Search for the cell housing the specified text and yield its (X, Y) center coordinate. 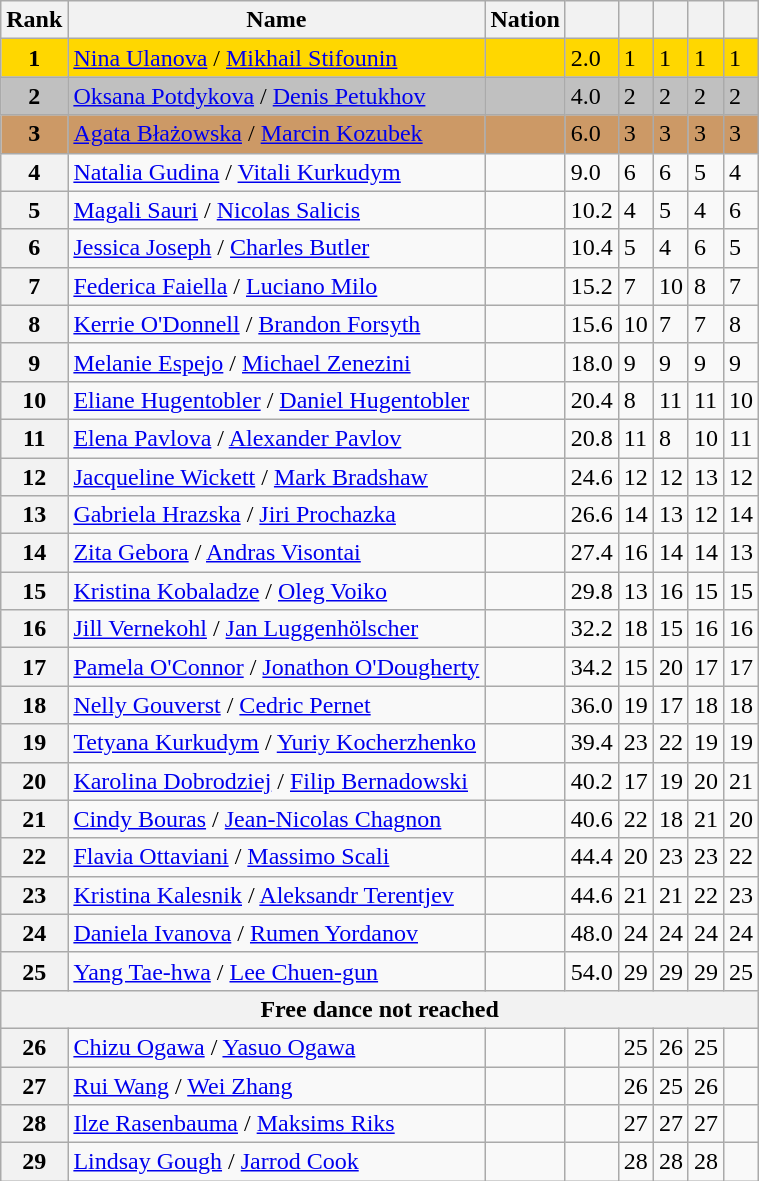
6.0 (592, 134)
39.4 (592, 743)
Nelly Gouverst / Cedric Pernet (276, 705)
44.6 (592, 895)
Zita Gebora / Andras Visontai (276, 553)
Kristina Kalesnik / Aleksandr Terentjev (276, 895)
36.0 (592, 705)
Jill Vernekohl / Jan Luggenhölscher (276, 629)
Nation (525, 20)
Gabriela Hrazska / Jiri Prochazka (276, 515)
Karolina Dobrodziej / Filip Bernadowski (276, 781)
15.6 (592, 324)
Kerrie O'Donnell / Brandon Forsyth (276, 324)
Lindsay Gough / Jarrod Cook (276, 1162)
34.2 (592, 667)
27.4 (592, 553)
Chizu Ogawa / Yasuo Ogawa (276, 1047)
Name (276, 20)
Ilze Rasenbauma / Maksims Riks (276, 1124)
26.6 (592, 515)
15.2 (592, 286)
Free dance not reached (380, 1009)
18.0 (592, 362)
24.6 (592, 477)
Flavia Ottaviani / Massimo Scali (276, 857)
10.2 (592, 210)
4.0 (592, 96)
54.0 (592, 971)
Melanie Espejo / Michael Zenezini (276, 362)
32.2 (592, 629)
Yang Tae-hwa / Lee Chuen-gun (276, 971)
10.4 (592, 248)
20.8 (592, 438)
Natalia Gudina / Vitali Kurkudym (276, 172)
Magali Sauri / Nicolas Salicis (276, 210)
Agata Błażowska / Marcin Kozubek (276, 134)
Elena Pavlova / Alexander Pavlov (276, 438)
9.0 (592, 172)
Daniela Ivanova / Rumen Yordanov (276, 933)
Nina Ulanova / Mikhail Stifounin (276, 58)
Jacqueline Wickett / Mark Bradshaw (276, 477)
29.8 (592, 591)
Oksana Potdykova / Denis Petukhov (276, 96)
Eliane Hugentobler / Daniel Hugentobler (276, 400)
40.2 (592, 781)
48.0 (592, 933)
2.0 (592, 58)
44.4 (592, 857)
40.6 (592, 819)
Rank (34, 20)
Pamela O'Connor / Jonathon O'Dougherty (276, 667)
Tetyana Kurkudym / Yuriy Kocherzhenko (276, 743)
Kristina Kobaladze / Oleg Voiko (276, 591)
Federica Faiella / Luciano Milo (276, 286)
Rui Wang / Wei Zhang (276, 1085)
20.4 (592, 400)
Cindy Bouras / Jean-Nicolas Chagnon (276, 819)
Jessica Joseph / Charles Butler (276, 248)
